Search for the cell housing the specified text and yield its [x, y] center coordinate. 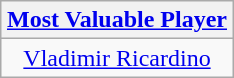
Most Valuable Player [116, 20]
Vladimir Ricardino [116, 58]
